Search for the cell housing the specified text and yield its (x, y) center coordinate. 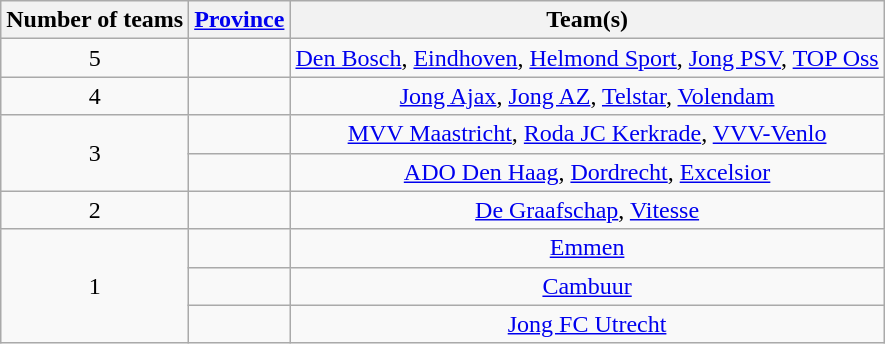
Jong FC Utrecht (587, 324)
De Graafschap, Vitesse (587, 210)
ADO Den Haag, Dordrecht, Excelsior (587, 172)
3 (95, 153)
Jong Ajax, Jong AZ, Telstar, Volendam (587, 96)
Team(s) (587, 20)
1 (95, 286)
Emmen (587, 248)
Number of teams (95, 20)
5 (95, 58)
Cambuur (587, 286)
MVV Maastricht, Roda JC Kerkrade, VVV-Venlo (587, 134)
Den Bosch, Eindhoven, Helmond Sport, Jong PSV, TOP Oss (587, 58)
4 (95, 96)
2 (95, 210)
Province (240, 20)
